Output the [X, Y] coordinate of the center of the cell containing the given text.  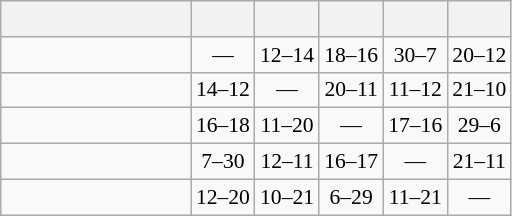
10–21 [287, 197]
12–20 [223, 197]
16–18 [223, 126]
7–30 [223, 162]
21–10 [479, 90]
11–21 [415, 197]
18–16 [351, 55]
20–12 [479, 55]
12–14 [287, 55]
14–12 [223, 90]
17–16 [415, 126]
20–11 [351, 90]
11–12 [415, 90]
29–6 [479, 126]
21–11 [479, 162]
30–7 [415, 55]
12–11 [287, 162]
11–20 [287, 126]
6–29 [351, 197]
16–17 [351, 162]
